Detect which cell encompasses the target text, then output its (X, Y) center coordinate. 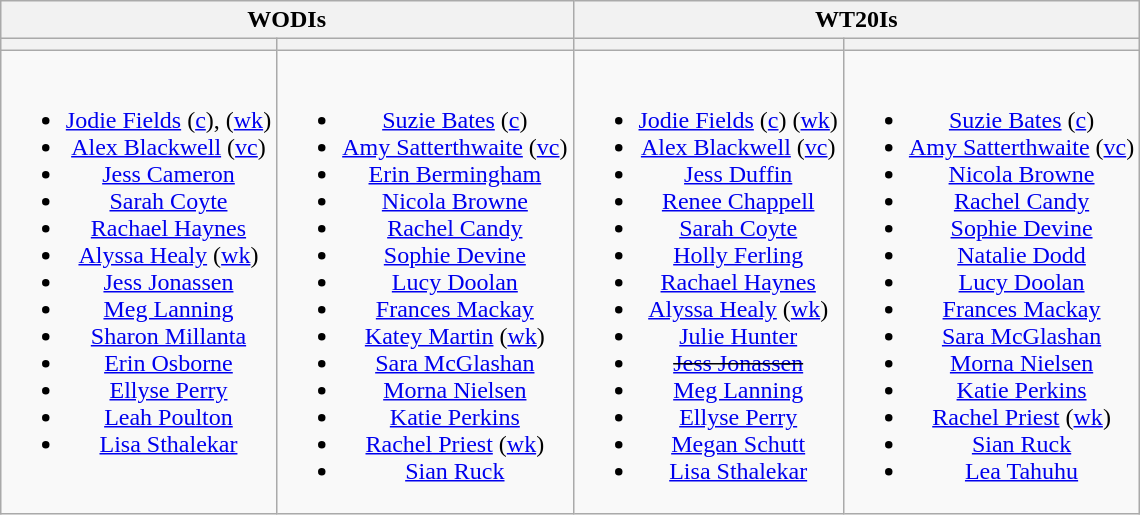
WT20Is (856, 20)
WODIs (286, 20)
